For the text-containing cell, return its midpoint in [x, y] coordinate format. 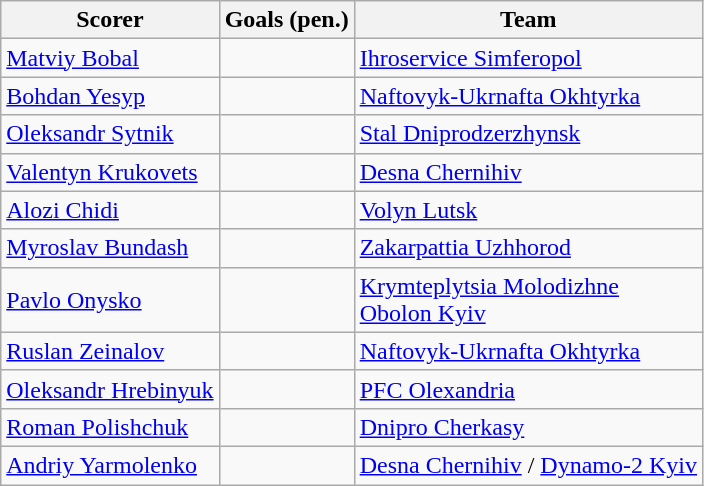
Myroslav Bundash [110, 248]
Matviy Bobal [110, 58]
Zakarpattia Uzhhorod [528, 248]
Alozi Chidi [110, 210]
Desna Chernihiv / Dynamo-2 Kyiv [528, 465]
Valentyn Krukovets [110, 172]
Scorer [110, 20]
Pavlo Onysko [110, 300]
Ruslan Zeinalov [110, 351]
Oleksandr Hrebinyuk [110, 389]
Desna Chernihiv [528, 172]
Ihroservice Simferopol [528, 58]
PFC Olexandria [528, 389]
Bohdan Yesyp [110, 96]
Volyn Lutsk [528, 210]
Roman Polishchuk [110, 427]
Andriy Yarmolenko [110, 465]
Krymteplytsia MolodizhneObolon Kyiv [528, 300]
Goals (pen.) [286, 20]
Stal Dniprodzerzhynsk [528, 134]
Team [528, 20]
Oleksandr Sytnik [110, 134]
Dnipro Cherkasy [528, 427]
